Capture the cell that displays the provided text and extract its [X, Y] central coordinate. 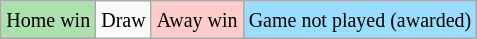
Home win [48, 20]
Game not played (awarded) [360, 20]
Draw [124, 20]
Away win [197, 20]
